Capture the cell that displays the provided text and extract its [x, y] central coordinate. 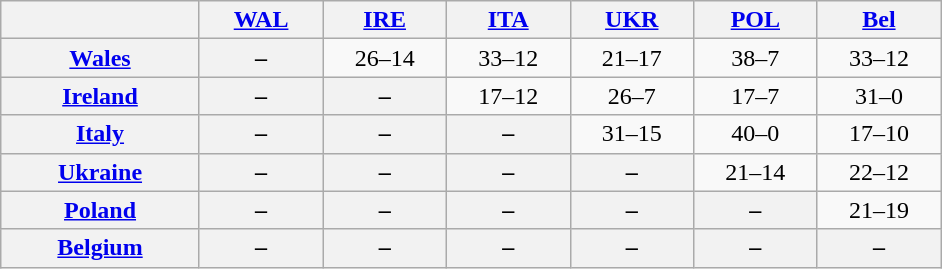
26–7 [632, 96]
Bel [879, 20]
17–12 [508, 96]
ITA [508, 20]
Italy [100, 134]
WAL [261, 20]
21–14 [756, 172]
UKR [632, 20]
IRE [385, 20]
21–17 [632, 58]
38–7 [756, 58]
21–19 [879, 210]
22–12 [879, 172]
17–7 [756, 96]
40–0 [756, 134]
Wales [100, 58]
31–0 [879, 96]
26–14 [385, 58]
Belgium [100, 248]
Ukraine [100, 172]
Ireland [100, 96]
31–15 [632, 134]
Poland [100, 210]
17–10 [879, 134]
POL [756, 20]
